Search for the cell housing the specified text and yield its (X, Y) center coordinate. 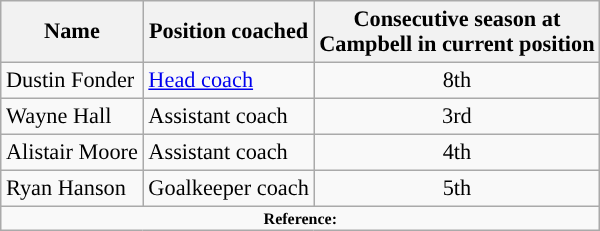
Reference: (300, 218)
5th (457, 188)
Ryan Hanson (72, 188)
Head coach (228, 80)
Alistair Moore (72, 152)
Consecutive season atCampbell in current position (457, 32)
Position coached (228, 32)
Dustin Fonder (72, 80)
8th (457, 80)
3rd (457, 116)
Goalkeeper coach (228, 188)
4th (457, 152)
Wayne Hall (72, 116)
Name (72, 32)
